Determine the [x, y] coordinate at the center of the cell enclosing the given text.  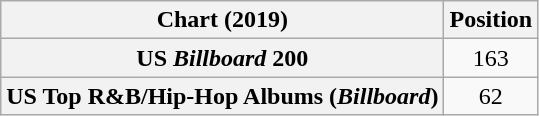
62 [491, 96]
Chart (2019) [222, 20]
163 [491, 58]
US Billboard 200 [222, 58]
Position [491, 20]
US Top R&B/Hip-Hop Albums (Billboard) [222, 96]
